Output the [X, Y] coordinate of the center of the cell containing the given text.  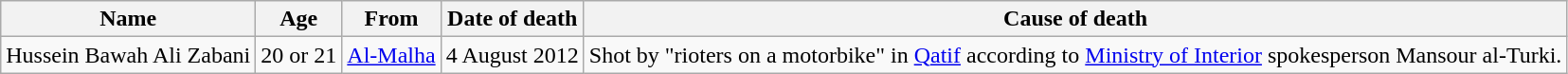
Hussein Bawah Ali Zabani [129, 55]
Age [299, 19]
Al-Malha [391, 55]
From [391, 19]
Date of death [512, 19]
20 or 21 [299, 55]
Cause of death [1075, 19]
Shot by "rioters on a motorbike" in Qatif according to Ministry of Interior spokesperson Mansour al-Turki. [1075, 55]
Name [129, 19]
4 August 2012 [512, 55]
